Output the [X, Y] coordinate of the center of the cell containing the given text.  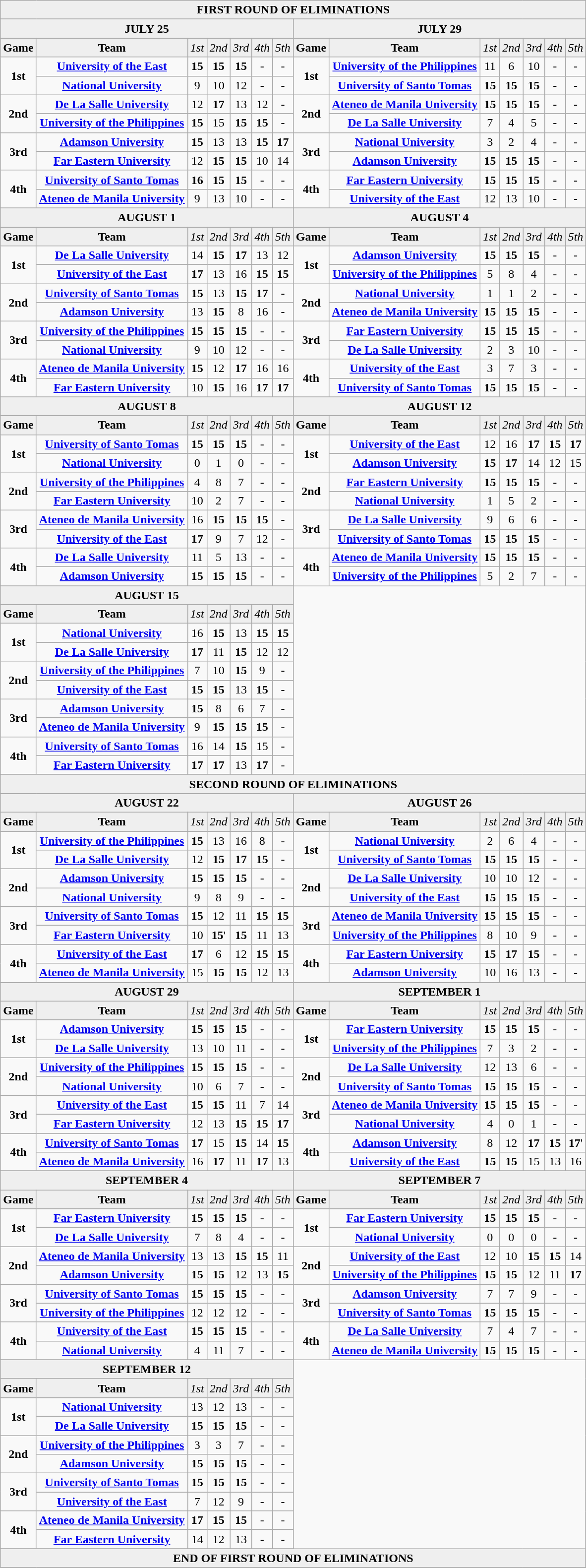
AUGUST 1 [147, 217]
AUGUST 8 [147, 406]
AUGUST 29 [147, 992]
SEPTEMBER 1 [439, 992]
AUGUST 15 [147, 595]
END OF FIRST ROUND OF ELIMINATIONS [293, 1558]
15' [218, 935]
JULY 29 [439, 29]
AUGUST 22 [147, 803]
SECOND ROUND OF ELIMINATIONS [293, 784]
AUGUST 4 [439, 217]
AUGUST 26 [439, 803]
FIRST ROUND OF ELIMINATIONS [293, 10]
SEPTEMBER 4 [147, 1181]
AUGUST 12 [439, 406]
JULY 25 [147, 29]
SEPTEMBER 7 [439, 1181]
17' [576, 1142]
SEPTEMBER 12 [147, 1369]
